Return (x, y) of the center of cell containing provided text 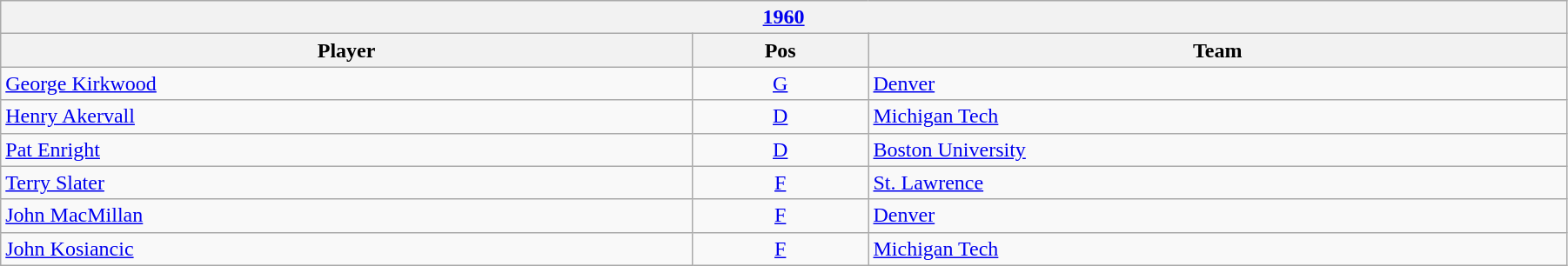
Pos (780, 50)
Player (346, 50)
Terry Slater (346, 183)
Pat Enright (346, 150)
Boston University (1217, 150)
St. Lawrence (1217, 183)
John MacMillan (346, 216)
Henry Akervall (346, 116)
John Kosiancic (346, 249)
1960 (784, 17)
Team (1217, 50)
G (780, 83)
George Kirkwood (346, 83)
